Detect which cell encompasses the target text, then output its [X, Y] center coordinate. 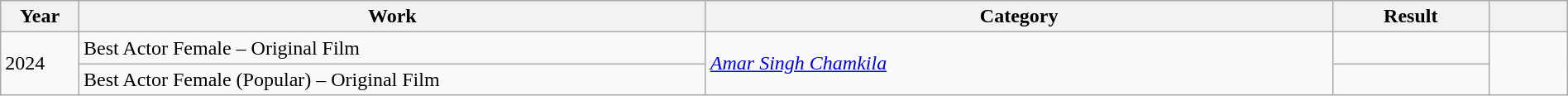
Category [1019, 17]
Work [392, 17]
Amar Singh Chamkila [1019, 64]
Result [1411, 17]
Best Actor Female (Popular) – Original Film [392, 79]
2024 [40, 64]
Year [40, 17]
Best Actor Female – Original Film [392, 48]
